Pinpoint the cell where the given text exists, returning its [X, Y] midpoint coordinate. 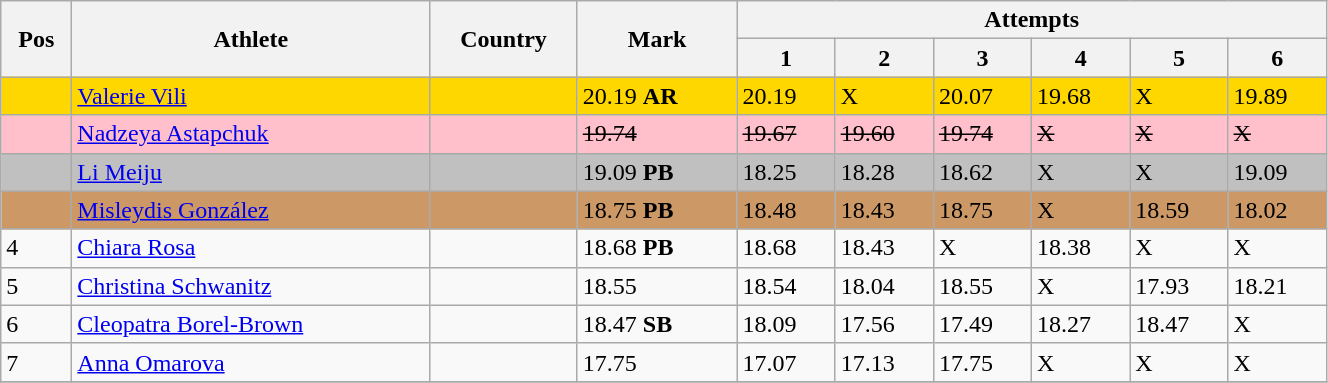
18.68 [786, 248]
Misleydis González [251, 210]
20.19 AR [657, 96]
18.48 [786, 210]
20.19 [786, 96]
18.47 SB [657, 324]
Anna Omarova [251, 362]
17.49 [982, 324]
7 [36, 362]
20.07 [982, 96]
18.62 [982, 172]
Pos [36, 39]
1 [786, 58]
Country [504, 39]
3 [982, 58]
Christina Schwanitz [251, 286]
18.68 PB [657, 248]
18.47 [1179, 324]
17.07 [786, 362]
18.54 [786, 286]
18.59 [1179, 210]
18.38 [1081, 248]
Li Meiju [251, 172]
Cleopatra Borel-Brown [251, 324]
19.60 [884, 134]
19.09 PB [657, 172]
Mark [657, 39]
18.27 [1081, 324]
19.09 [1277, 172]
17.13 [884, 362]
Valerie Vili [251, 96]
18.04 [884, 286]
18.75 PB [657, 210]
17.56 [884, 324]
19.89 [1277, 96]
Nadzeya Astapchuk [251, 134]
18.21 [1277, 286]
19.67 [786, 134]
18.75 [982, 210]
18.25 [786, 172]
Attempts [1032, 20]
19.68 [1081, 96]
18.28 [884, 172]
Chiara Rosa [251, 248]
17.93 [1179, 286]
18.02 [1277, 210]
2 [884, 58]
18.09 [786, 324]
Athlete [251, 39]
